Search for the cell housing the specified text and yield its [x, y] center coordinate. 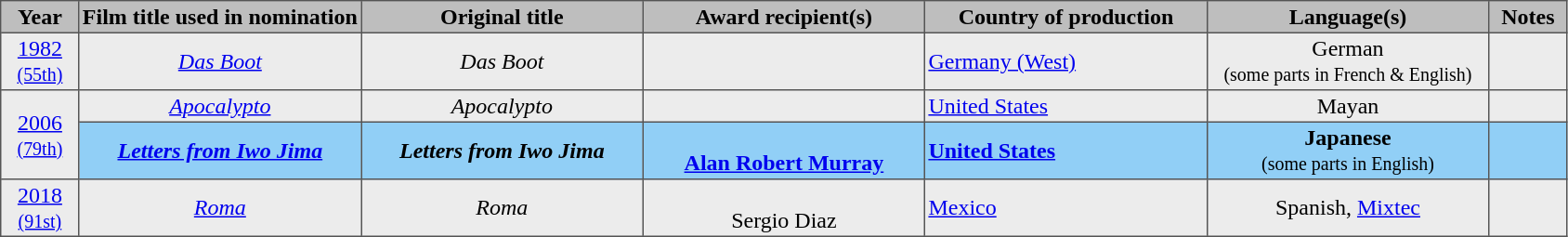
Mexico [1066, 208]
Germany (West) [1066, 61]
Spanish, Mixtec [1348, 208]
Country of production [1066, 17]
Award recipient(s) [784, 17]
Original title [503, 17]
Japanese(some parts in English) [1348, 151]
Language(s) [1348, 17]
2018(91st) [40, 208]
Sergio Diaz [784, 208]
German(some parts in French & English) [1348, 61]
Alan Robert Murray [784, 151]
Film title used in nomination [220, 17]
1982(55th) [40, 61]
Mayan [1348, 106]
2006(79th) [40, 135]
Year [40, 17]
Notes [1528, 17]
